Capture the cell that displays the provided text and extract its [X, Y] central coordinate. 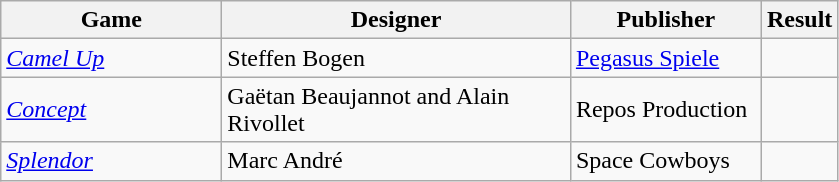
Steffen Bogen [396, 58]
Gaëtan Beaujannot and Alain Rivollet [396, 110]
Splendor [112, 161]
Camel Up [112, 58]
Repos Production [666, 110]
Concept [112, 110]
Publisher [666, 20]
Pegasus Spiele [666, 58]
Result [799, 20]
Game [112, 20]
Designer [396, 20]
Marc André [396, 161]
Space Cowboys [666, 161]
